Provide the [X, Y] coordinate of the cell's center where the given text is located.  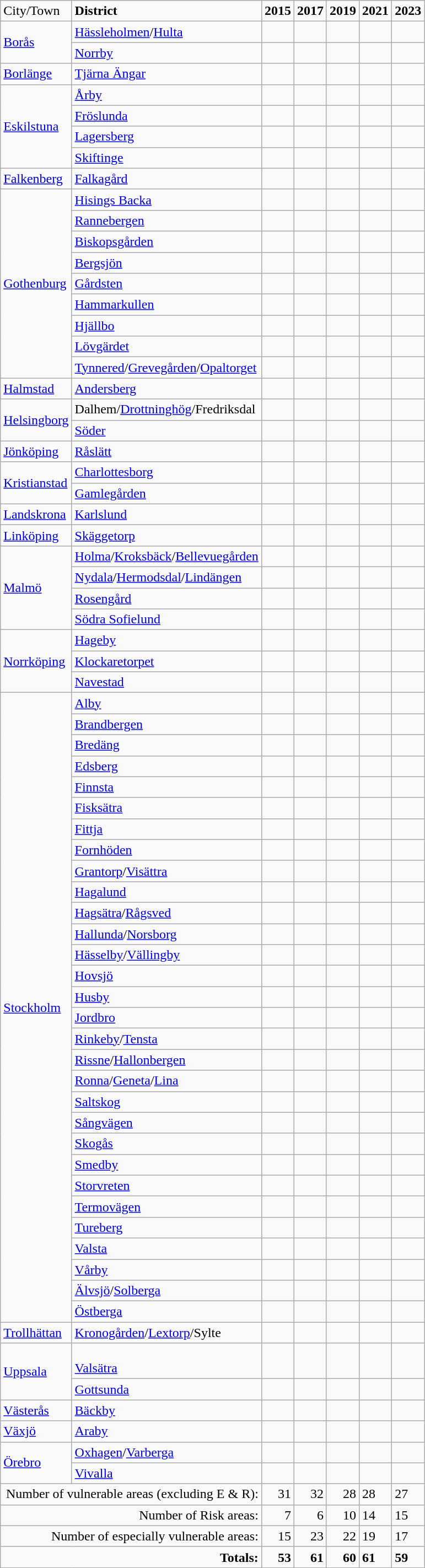
Edsberg [166, 766]
Borås [36, 42]
53 [278, 1557]
Gamlegården [166, 493]
Borlänge [36, 74]
Fittja [166, 829]
Rannebergen [166, 220]
Helsingborg [36, 420]
Tynnered/Grevegården/Opaltorget [166, 368]
Rinkeby/Tensta [166, 1039]
Bäckby [166, 1410]
Hammarkullen [166, 305]
Söder [166, 430]
Rissne/Hallonbergen [166, 1060]
Gottsunda [166, 1389]
Hisings Backa [166, 200]
Valsätra [166, 1361]
Grantorp/Visättra [166, 871]
Hagalund [166, 892]
Bergsjön [166, 263]
Jönköping [36, 451]
Gårdsten [166, 284]
Trollhättan [36, 1333]
Älvsjö/Solberga [166, 1291]
Fornhöden [166, 850]
Uppsala [36, 1371]
Araby [166, 1431]
Number of Risk areas: [131, 1515]
Falkagård [166, 179]
Tjärna Ängar [166, 74]
Biskopsgården [166, 241]
Hjällbo [166, 326]
2015 [278, 11]
City/Town [36, 11]
Hässelby/Vällingby [166, 955]
Alby [166, 703]
Ronna/Geneta/Lina [166, 1081]
District [166, 11]
Eskilstuna [36, 126]
10 [343, 1515]
Kristianstad [36, 483]
Årby [166, 95]
Linköping [36, 535]
Klockaretorpet [166, 661]
Nydala/Hermodsdal/Lindängen [166, 577]
Dalhem/Drottninghög/Fredriksdal [166, 409]
Hallunda/Norsborg [166, 934]
Norrköping [36, 661]
Örebro [36, 1463]
Finnsta [166, 787]
Lövgärdet [166, 347]
17 [408, 1536]
Kronogården/Lextorp/Sylte [166, 1333]
Södra Sofielund [166, 619]
32 [310, 1494]
Norrby [166, 53]
Landskrona [36, 514]
Sångvägen [166, 1123]
Smedby [166, 1165]
Gothenburg [36, 283]
Andersberg [166, 389]
Storvreten [166, 1186]
Rosengård [166, 598]
Jordbro [166, 1018]
Husby [166, 997]
14 [376, 1515]
Skiftinge [166, 158]
31 [278, 1494]
Hovsjö [166, 976]
Hässleholmen/Hulta [166, 32]
2021 [376, 11]
2019 [343, 11]
Hageby [166, 640]
Navestad [166, 682]
Råslätt [166, 451]
2017 [310, 11]
Vivalla [166, 1473]
Number of vulnerable areas (excluding E & R): [131, 1494]
Number of especially vulnerable areas: [131, 1536]
Malmö [36, 588]
Halmstad [36, 389]
7 [278, 1515]
Holma/Kroksbäck/Bellevuegården [166, 556]
60 [343, 1557]
Vårby [166, 1269]
Östberga [166, 1312]
Skäggetorp [166, 535]
19 [376, 1536]
Fröslunda [166, 116]
Tureberg [166, 1227]
Stockholm [36, 1007]
2023 [408, 11]
Valsta [166, 1248]
Skogås [166, 1144]
23 [310, 1536]
Charlottesborg [166, 472]
Västerås [36, 1410]
Hagsätra/Rågsved [166, 913]
6 [310, 1515]
Lagersberg [166, 137]
Växjö [36, 1431]
Oxhagen/Varberga [166, 1452]
59 [408, 1557]
Karlslund [166, 514]
Falkenberg [36, 179]
Totals: [131, 1557]
Fisksätra [166, 808]
Brandbergen [166, 724]
22 [343, 1536]
27 [408, 1494]
Bredäng [166, 745]
Saltskog [166, 1102]
Termovägen [166, 1206]
